Capture the cell that displays the provided text and extract its (x, y) central coordinate. 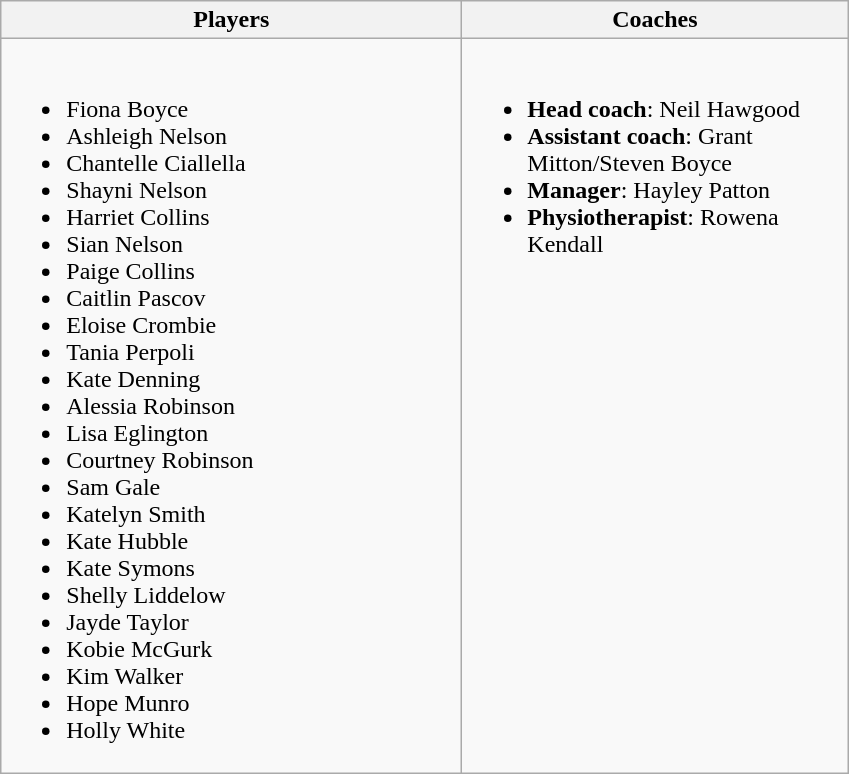
Coaches (655, 20)
Players (232, 20)
Head coach: Neil HawgoodAssistant coach: Grant Mitton/Steven BoyceManager: Hayley PattonPhysiotherapist: Rowena Kendall (655, 406)
